Capture the cell that displays the provided text and extract its [X, Y] central coordinate. 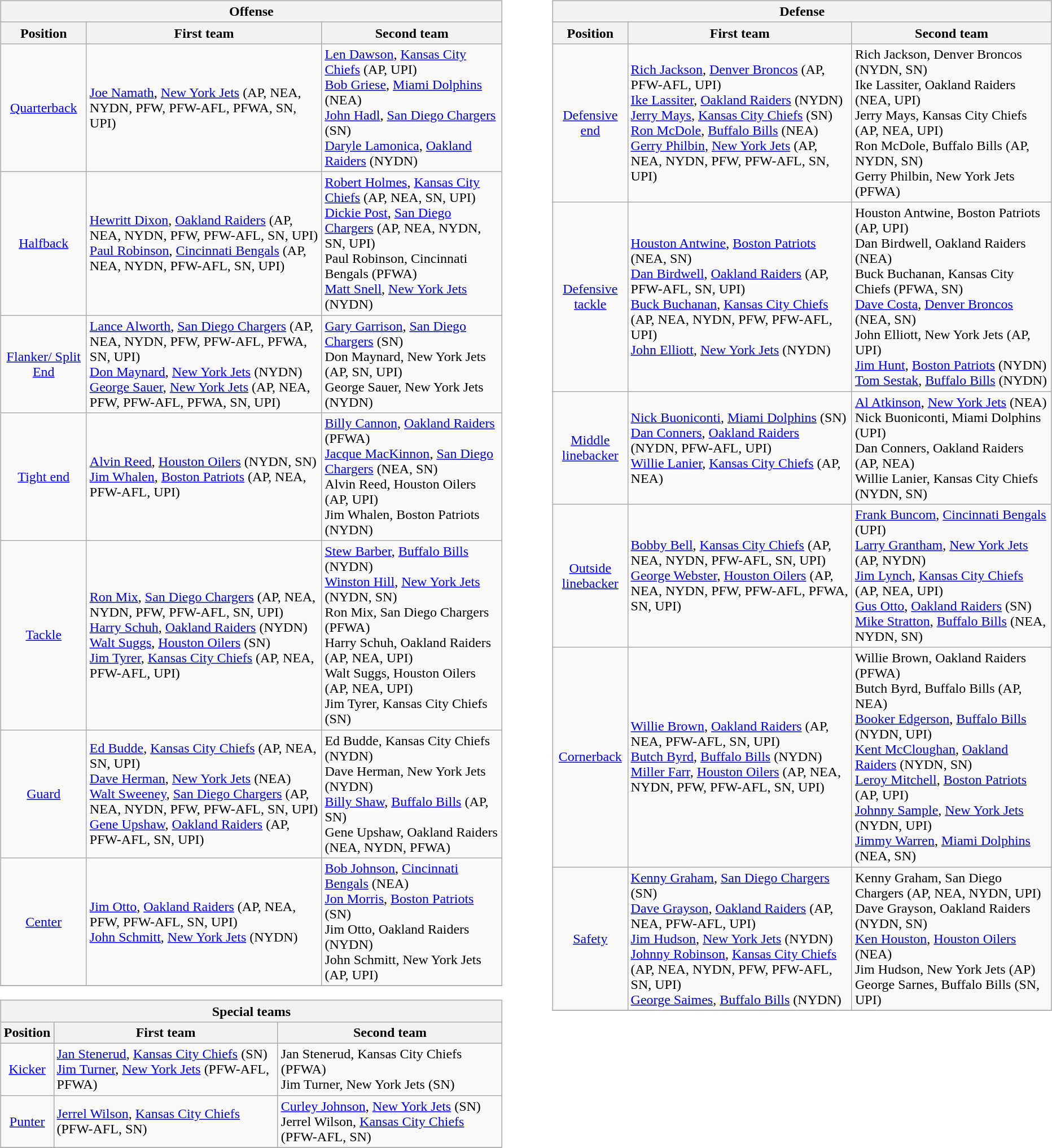
Jan Stenerud, Kansas City Chiefs (SN) Jim Turner, New York Jets (PFW-AFL, PFWA) [166, 1069]
Halfback [43, 243]
Tight end [43, 477]
Quarterback [43, 107]
Bobby Bell, Kansas City Chiefs (AP, NEA, NYDN, PFW-AFL, SN, UPI) George Webster, Houston Oilers (AP, NEA, NYDN, PFW, PFW-AFL, PFWA, SN, UPI) [739, 576]
Outside linebacker [590, 576]
Punter [27, 1121]
Defensive tackle [590, 297]
Defense [803, 11]
Safety [590, 939]
Kicker [27, 1069]
Gary Garrison, San Diego Chargers (SN) Don Maynard, New York Jets (AP, SN, UPI) George Sauer, New York Jets (NYDN) [412, 363]
Hewritt Dixon, Oakland Raiders (AP, NEA, NYDN, PFW, PFW-AFL, SN, UPI) Paul Robinson, Cincinnati Bengals (AP, NEA, NYDN, PFW-AFL, SN, UPI) [204, 243]
Defensive end [590, 123]
Flanker/ Split End [43, 363]
Cornerback [590, 757]
Tackle [43, 635]
Jerrel Wilson, Kansas City Chiefs (PFW-AFL, SN) [166, 1121]
Offense [251, 11]
Curley Johnson, New York Jets (SN) Jerrel Wilson, Kansas City Chiefs (PFW-AFL, SN) [389, 1121]
Bob Johnson, Cincinnati Bengals (NEA) Jon Morris, Boston Patriots (SN) Jim Otto, Oakland Raiders (NYDN) John Schmitt, New York Jets (AP, UPI) [412, 922]
Jan Stenerud, Kansas City Chiefs (PFWA) Jim Turner, New York Jets (SN) [389, 1069]
Guard [43, 794]
Alvin Reed, Houston Oilers (NYDN, SN) Jim Whalen, Boston Patriots (AP, NEA, PFW-AFL, UPI) [204, 477]
Nick Buoniconti, Miami Dolphins (SN) Dan Conners, Oakland Raiders (NYDN, PFW-AFL, UPI) Willie Lanier, Kansas City Chiefs (AP, NEA) [739, 448]
Jim Otto, Oakland Raiders (AP, NEA, PFW, PFW-AFL, SN, UPI) John Schmitt, New York Jets (NYDN) [204, 922]
Center [43, 922]
Special teams [251, 1011]
Len Dawson, Kansas City Chiefs (AP, UPI) Bob Griese, Miami Dolphins (NEA) John Hadl, San Diego Chargers (SN) Daryle Lamonica, Oakland Raiders (NYDN) [412, 107]
Middle linebacker [590, 448]
Joe Namath, New York Jets (AP, NEA, NYDN, PFW, PFW-AFL, PFWA, SN, UPI) [204, 107]
